Scan for the cell matching the given text and deliver its [x, y] coordinate at center. 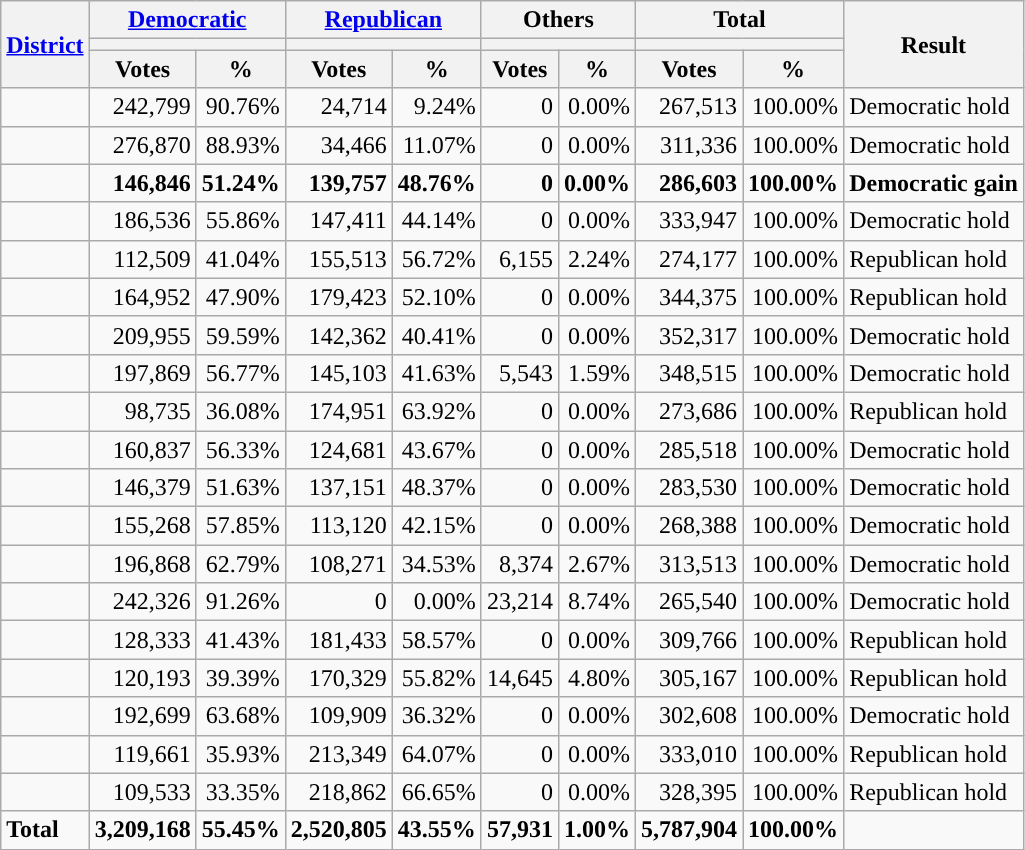
District [45, 44]
8.74% [596, 602]
265,540 [688, 602]
34.53% [436, 564]
Republican [383, 20]
14,645 [520, 678]
39.39% [240, 678]
352,317 [688, 335]
242,326 [142, 602]
Democratic [187, 20]
1.00% [596, 830]
91.26% [240, 602]
113,120 [338, 526]
155,513 [338, 259]
52.10% [436, 297]
4.80% [596, 678]
128,333 [142, 640]
63.92% [436, 411]
34,466 [338, 145]
36.08% [240, 411]
192,699 [142, 716]
62.79% [240, 564]
160,837 [142, 449]
56.77% [240, 373]
6,155 [520, 259]
55.82% [436, 678]
40.41% [436, 335]
181,433 [338, 640]
142,362 [338, 335]
120,193 [142, 678]
311,336 [688, 145]
124,681 [338, 449]
35.93% [240, 754]
2.24% [596, 259]
348,515 [688, 373]
209,955 [142, 335]
328,395 [688, 792]
41.43% [240, 640]
66.65% [436, 792]
313,513 [688, 564]
11.07% [436, 145]
64.07% [436, 754]
242,799 [142, 107]
55.45% [240, 830]
302,608 [688, 716]
174,951 [338, 411]
137,151 [338, 488]
47.90% [240, 297]
57,931 [520, 830]
305,167 [688, 678]
5,787,904 [688, 830]
108,271 [338, 564]
309,766 [688, 640]
285,518 [688, 449]
Democratic gain [934, 183]
57.85% [240, 526]
333,947 [688, 221]
119,661 [142, 754]
43.67% [436, 449]
36.32% [436, 716]
24,714 [338, 107]
274,177 [688, 259]
146,846 [142, 183]
268,388 [688, 526]
2.67% [596, 564]
55.86% [240, 221]
56.33% [240, 449]
1.59% [596, 373]
98,735 [142, 411]
51.63% [240, 488]
273,686 [688, 411]
276,870 [142, 145]
42.15% [436, 526]
48.76% [436, 183]
186,536 [142, 221]
58.57% [436, 640]
109,533 [142, 792]
90.76% [240, 107]
267,513 [688, 107]
112,509 [142, 259]
155,268 [142, 526]
8,374 [520, 564]
333,010 [688, 754]
109,909 [338, 716]
63.68% [240, 716]
44.14% [436, 221]
146,379 [142, 488]
56.72% [436, 259]
164,952 [142, 297]
139,757 [338, 183]
283,530 [688, 488]
Others [558, 20]
3,209,168 [142, 830]
48.37% [436, 488]
213,349 [338, 754]
218,862 [338, 792]
41.04% [240, 259]
2,520,805 [338, 830]
Result [934, 44]
344,375 [688, 297]
23,214 [520, 602]
9.24% [436, 107]
5,543 [520, 373]
170,329 [338, 678]
33.35% [240, 792]
145,103 [338, 373]
147,411 [338, 221]
286,603 [688, 183]
196,868 [142, 564]
51.24% [240, 183]
197,869 [142, 373]
88.93% [240, 145]
43.55% [436, 830]
41.63% [436, 373]
59.59% [240, 335]
179,423 [338, 297]
